Capture the cell that displays the provided text and extract its [x, y] central coordinate. 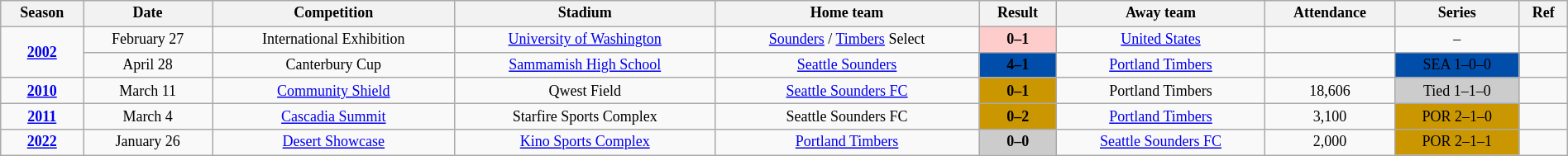
18,606 [1330, 91]
– [1457, 40]
March 11 [148, 91]
0–2 [1017, 116]
Tied 1–1–0 [1457, 91]
April 28 [148, 64]
March 4 [148, 116]
0–0 [1017, 142]
Kino Sports Complex [585, 142]
Stadium [585, 13]
2011 [42, 116]
Season [42, 13]
Result [1017, 13]
Away team [1160, 13]
Sammamish High School [585, 64]
2010 [42, 91]
POR 2–1–1 [1457, 142]
2,000 [1330, 142]
4–1 [1017, 64]
Home team [847, 13]
Seattle Sounders [847, 64]
Competition [334, 13]
February 27 [148, 40]
2022 [42, 142]
Canterbury Cup [334, 64]
Starfire Sports Complex [585, 116]
Qwest Field [585, 91]
University of Washington [585, 40]
Attendance [1330, 13]
United States [1160, 40]
Desert Showcase [334, 142]
Date [148, 13]
Sounders / Timbers Select [847, 40]
Community Shield [334, 91]
January 26 [148, 142]
2002 [42, 52]
POR 2–1–0 [1457, 116]
SEA 1–0–0 [1457, 64]
Series [1457, 13]
3,100 [1330, 116]
International Exhibition [334, 40]
Cascadia Summit [334, 116]
Ref [1543, 13]
